Locate the cell with the specified text and output its [X, Y] center coordinate. 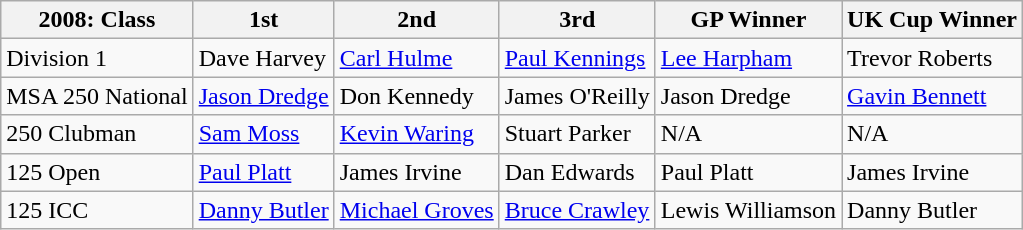
Lewis Williamson [748, 210]
Stuart Parker [577, 134]
GP Winner [748, 20]
250 Clubman [97, 134]
Bruce Crawley [577, 210]
Don Kennedy [416, 96]
Trevor Roberts [932, 58]
MSA 250 National [97, 96]
Michael Groves [416, 210]
Carl Hulme [416, 58]
125 ICC [97, 210]
Sam Moss [264, 134]
125 Open [97, 172]
Dan Edwards [577, 172]
Kevin Waring [416, 134]
Dave Harvey [264, 58]
3rd [577, 20]
James O'Reilly [577, 96]
UK Cup Winner [932, 20]
2nd [416, 20]
Gavin Bennett [932, 96]
1st [264, 20]
Paul Kennings [577, 58]
Lee Harpham [748, 58]
2008: Class [97, 20]
Division 1 [97, 58]
